Scan for the cell matching the given text and deliver its [X, Y] coordinate at center. 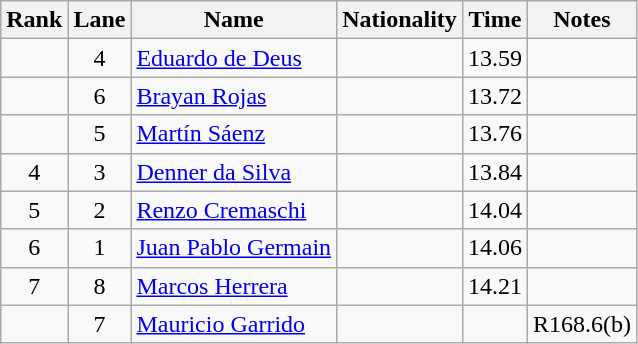
R168.6(b) [582, 324]
Mauricio Garrido [234, 324]
Martín Sáenz [234, 134]
1 [100, 248]
14.21 [494, 286]
Time [494, 20]
3 [100, 172]
Lane [100, 20]
Marcos Herrera [234, 286]
Denner da Silva [234, 172]
13.59 [494, 58]
Juan Pablo Germain [234, 248]
8 [100, 286]
13.72 [494, 96]
Notes [582, 20]
Name [234, 20]
13.84 [494, 172]
Nationality [400, 20]
Brayan Rojas [234, 96]
2 [100, 210]
Renzo Cremaschi [234, 210]
14.06 [494, 248]
13.76 [494, 134]
Rank [34, 20]
Eduardo de Deus [234, 58]
14.04 [494, 210]
